Locate the cell with the specified text and output its (x, y) center coordinate. 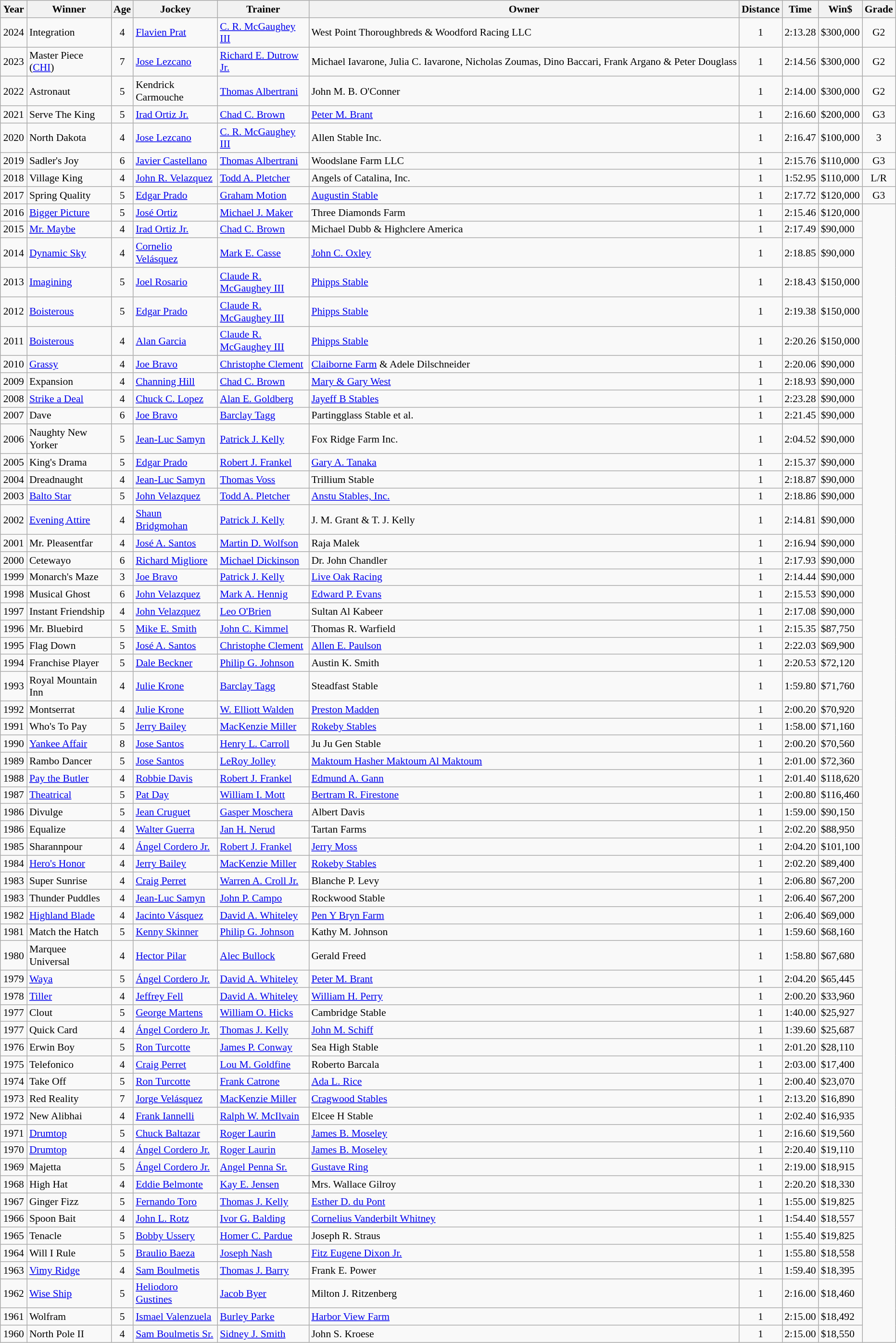
$19,110 (841, 1150)
1993 (13, 686)
2:19.38 (800, 312)
$18,915 (841, 1167)
North Pole II (69, 1334)
Gasper Moschera (263, 812)
$88,950 (841, 830)
Year (13, 9)
2002 (13, 519)
Mrs. Wallace Gilroy (524, 1185)
Erwin Boy (69, 1048)
Frank Iannelli (175, 1116)
Sharannpour (69, 847)
1999 (13, 577)
Blanche P. Levy (524, 881)
2:20.53 (800, 663)
Mark A. Hennig (263, 595)
2021 (13, 114)
$18,550 (841, 1334)
2:16.94 (800, 543)
Expansion (69, 381)
$200,000 (841, 114)
Eddie Belmonte (175, 1185)
$25,687 (841, 1030)
Sam Boulmetis Sr. (175, 1334)
2001 (13, 543)
Yankee Affair (69, 744)
Cetewayo (69, 560)
Lou M. Goldfine (263, 1064)
Fitz Eugene Dixon Jr. (524, 1253)
Angels of Catalina, Inc. (524, 178)
Sultan Al Kabeer (524, 612)
Cornelius Vanderbilt Whitney (524, 1219)
Raja Malek (524, 543)
Winner (69, 9)
2:01.40 (800, 778)
1992 (13, 710)
Instant Friendship (69, 612)
Thunder Puddles (69, 898)
2022 (13, 91)
Time (800, 9)
1968 (13, 1185)
Ismael Valenzuela (175, 1317)
1:58.80 (800, 955)
Strike a Deal (69, 399)
$65,445 (841, 979)
1991 (13, 727)
Gustave Ring (524, 1167)
1973 (13, 1099)
Live Oak Racing (524, 577)
2:06.80 (800, 881)
$90,150 (841, 812)
Joseph R. Straus (524, 1236)
1998 (13, 595)
2:19.00 (800, 1167)
Jan H. Nerud (263, 830)
Michael J. Maker (263, 213)
2:16.47 (800, 138)
1:59.80 (800, 686)
Bigger Picture (69, 213)
Master Piece (CHI) (69, 62)
$71,160 (841, 727)
Ju Ju Gen Stable (524, 744)
$18,395 (841, 1270)
Super Sunrise (69, 881)
George Martens (175, 1013)
Fernando Toro (175, 1202)
$18,557 (841, 1219)
$67,680 (841, 955)
Will I Rule (69, 1253)
Sidney J. Smith (263, 1334)
José Ortiz (175, 213)
2:17.49 (800, 229)
Gary A. Tanaka (524, 462)
Naughty New Yorker (69, 439)
2008 (13, 399)
1960 (13, 1334)
Jacinto Vásquez (175, 915)
Tenacle (69, 1236)
$25,927 (841, 1013)
Mark E. Casse (263, 253)
Sam Boulmetis (175, 1270)
Sadler's Joy (69, 161)
2:14.00 (800, 91)
Henry L. Carroll (263, 744)
John M. Schiff (524, 1030)
2:20.06 (800, 365)
1:40.00 (800, 1013)
John R. Velazquez (175, 178)
1979 (13, 979)
2:18.85 (800, 253)
Equalize (69, 830)
Clout (69, 1013)
Dreadnaught (69, 480)
1970 (13, 1150)
2004 (13, 480)
John C. Oxley (524, 253)
2009 (13, 381)
$18,460 (841, 1293)
2016 (13, 213)
Channing Hill (175, 381)
Montserrat (69, 710)
Thomas R. Warfield (524, 629)
$69,900 (841, 646)
$68,160 (841, 932)
Allen Stable Inc. (524, 138)
$18,558 (841, 1253)
Ada L. Rice (524, 1082)
2:02.40 (800, 1116)
Partingglass Stable et al. (524, 416)
Mary & Gary West (524, 381)
Highland Blade (69, 915)
Quick Card (69, 1030)
Javier Castellano (175, 161)
Imagining (69, 282)
2:03.00 (800, 1064)
1:59.00 (800, 812)
2:17.08 (800, 612)
Joseph Nash (263, 1253)
Alan E. Goldberg (263, 399)
Divulge (69, 812)
Kathy M. Johnson (524, 932)
Jayeff B Stables (524, 399)
2:15.37 (800, 462)
Spring Quality (69, 195)
2014 (13, 253)
2:15.53 (800, 595)
$72,360 (841, 761)
$16,935 (841, 1116)
Flavien Prat (175, 33)
Tartan Farms (524, 830)
Dave (69, 416)
Three Diamonds Farm (524, 213)
1:52.95 (800, 178)
2:13.28 (800, 33)
Alan Garcia (175, 341)
Jerry Moss (524, 847)
John S. Kroese (524, 1334)
Robbie Davis (175, 778)
2012 (13, 312)
2:18.86 (800, 496)
Rambo Dancer (69, 761)
Royal Mountain Inn (69, 686)
Elcee H Stable (524, 1116)
2003 (13, 496)
Tiller (69, 996)
Distance (761, 9)
Trillium Stable (524, 480)
Wise Ship (69, 1293)
Mike E. Smith (175, 629)
2:15.46 (800, 213)
1987 (13, 795)
1962 (13, 1293)
Kendrick Carmouche (175, 91)
Chuck Baltazar (175, 1133)
1982 (13, 915)
Claiborne Farm & Adele Dilschneider (524, 365)
Ivor G. Balding (263, 1219)
$33,960 (841, 996)
Trainer (263, 9)
$70,920 (841, 710)
Majetta (69, 1167)
2023 (13, 62)
2015 (13, 229)
Alec Bullock (263, 955)
1:54.40 (800, 1219)
8 (122, 744)
1:55.00 (800, 1202)
2013 (13, 282)
W. Elliott Walden (263, 710)
Heliodoro Gustines (175, 1293)
1989 (13, 761)
Steadfast Stable (524, 686)
Michael Dubb & Highclere America (524, 229)
Preston Madden (524, 710)
$72,120 (841, 663)
Homer C. Pardue (263, 1236)
2:20.20 (800, 1185)
Frank Catrone (263, 1082)
$17,400 (841, 1064)
1978 (13, 996)
2:18.43 (800, 282)
$101,100 (841, 847)
Harbor View Farm (524, 1317)
New Alibhai (69, 1116)
Warren A. Croll Jr. (263, 881)
1988 (13, 778)
James P. Conway (263, 1048)
Pay the Butler (69, 778)
Monarch's Maze (69, 577)
Astronaut (69, 91)
Theatrical (69, 795)
2:14.44 (800, 577)
$100,000 (841, 138)
1974 (13, 1082)
Evening Attire (69, 519)
2:15.76 (800, 161)
High Hat (69, 1185)
Chuck C. Lopez (175, 399)
Woodslane Farm LLC (524, 161)
1966 (13, 1219)
Michael Dickinson (263, 560)
2020 (13, 138)
William O. Hicks (263, 1013)
John P. Campo (263, 898)
Martin D. Wolfson (263, 543)
Jockey (175, 9)
Waya (69, 979)
2019 (13, 161)
Mr. Pleasentfar (69, 543)
1972 (13, 1116)
2:23.28 (800, 399)
2:20.26 (800, 341)
John M. B. O'Conner (524, 91)
John C. Kimmel (263, 629)
North Dakota (69, 138)
1985 (13, 847)
1975 (13, 1064)
Jeffrey Fell (175, 996)
2:14.81 (800, 519)
Joel Rosario (175, 282)
Frank E. Power (524, 1270)
1995 (13, 646)
1971 (13, 1133)
2:04.52 (800, 439)
1:39.60 (800, 1030)
$28,110 (841, 1048)
2017 (13, 195)
2:01.00 (800, 761)
Cambridge Stable (524, 1013)
Balto Star (69, 496)
Fox Ridge Farm Inc. (524, 439)
Serve The King (69, 114)
King's Drama (69, 462)
Cragwood Stables (524, 1099)
1:55.40 (800, 1236)
Rockwood Stable (524, 898)
Hero's Honor (69, 864)
Maktoum Hasher Maktoum Al Maktoum (524, 761)
Thomas Voss (263, 480)
Spoon Bait (69, 1219)
Anstu Stables, Inc. (524, 496)
Gerald Freed (524, 955)
Angel Penna Sr. (263, 1167)
1963 (13, 1270)
2018 (13, 178)
2011 (13, 341)
Cornelio Velásquez (175, 253)
2:22.03 (800, 646)
Milton J. Ritzenberg (524, 1293)
Dynamic Sky (69, 253)
Leo O'Brien (263, 612)
Ginger Fizz (69, 1202)
Edmund A. Gann (524, 778)
Richard E. Dutrow Jr. (263, 62)
Vimy Ridge (69, 1270)
Bertram R. Firestone (524, 795)
Roberto Barcala (524, 1064)
Grassy (69, 365)
2:17.93 (800, 560)
Mr. Maybe (69, 229)
$71,760 (841, 686)
2:13.20 (800, 1099)
Pat Day (175, 795)
$16,890 (841, 1099)
2007 (13, 416)
Owner (524, 9)
William I. Mott (263, 795)
2:14.56 (800, 62)
LeRoy Jolley (263, 761)
2:20.40 (800, 1150)
L/R (879, 178)
William H. Perry (524, 996)
1:58.00 (800, 727)
2:00.80 (800, 795)
2:18.93 (800, 381)
1961 (13, 1317)
Austin K. Smith (524, 663)
2:21.45 (800, 416)
Ralph W. McIlvain (263, 1116)
1980 (13, 955)
1964 (13, 1253)
1965 (13, 1236)
$116,460 (841, 795)
1996 (13, 629)
$118,620 (841, 778)
$23,070 (841, 1082)
Albert Davis (524, 812)
$70,560 (841, 744)
Dale Beckner (175, 663)
Marquee Universal (69, 955)
Mr. Bluebird (69, 629)
Bobby Ussery (175, 1236)
Kay E. Jensen (263, 1185)
Match the Hatch (69, 932)
John L. Rotz (175, 1219)
Thomas J. Barry (263, 1270)
2:17.72 (800, 195)
J. M. Grant & T. J. Kelly (524, 519)
1976 (13, 1048)
Franchise Player (69, 663)
1981 (13, 932)
1997 (13, 612)
2005 (13, 462)
Richard Migliore (175, 560)
Wolfram (69, 1317)
Dr. John Chandler (524, 560)
Take Off (69, 1082)
Burley Parke (263, 1317)
1994 (13, 663)
Musical Ghost (69, 595)
2010 (13, 365)
$18,330 (841, 1185)
$89,400 (841, 864)
Braulio Baeza (175, 1253)
Sea High Stable (524, 1048)
2:16.00 (800, 1293)
Flag Down (69, 646)
1969 (13, 1167)
Win$ (841, 9)
1:59.40 (800, 1270)
Augustin Stable (524, 195)
Jean Cruguet (175, 812)
Walter Guerra (175, 830)
$69,000 (841, 915)
Pen Y Bryn Farm (524, 915)
Esther D. du Pont (524, 1202)
2:15.35 (800, 629)
Allen E. Paulson (524, 646)
2000 (13, 560)
$87,750 (841, 629)
Michael Iavarone, Julia C. Iavarone, Nicholas Zoumas, Dino Baccari, Frank Argano & Peter Douglass (524, 62)
Shaun Bridgmohan (175, 519)
Integration (69, 33)
$18,492 (841, 1317)
Graham Motion (263, 195)
Telefonico (69, 1064)
Who's To Pay (69, 727)
Jacob Byer (263, 1293)
1967 (13, 1202)
West Point Thoroughbreds & Woodford Racing LLC (524, 33)
2:00.40 (800, 1082)
Edward P. Evans (524, 595)
1984 (13, 864)
1:59.60 (800, 932)
2006 (13, 439)
1:55.80 (800, 1253)
$19,560 (841, 1133)
Red Reality (69, 1099)
2:18.87 (800, 480)
Hector Pilar (175, 955)
1990 (13, 744)
Village King (69, 178)
2024 (13, 33)
Grade (879, 9)
Age (122, 9)
Kenny Skinner (175, 932)
2:01.20 (800, 1048)
Jorge Velásquez (175, 1099)
